Detect which cell encompasses the target text, then output its (x, y) center coordinate. 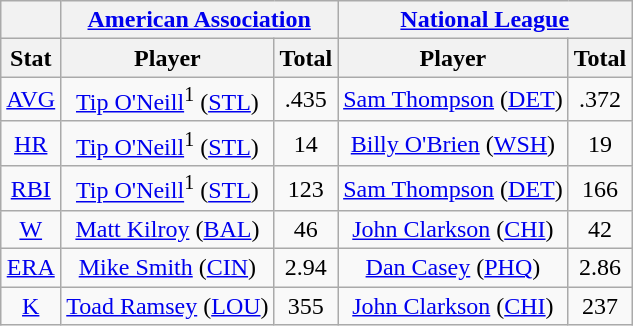
14 (306, 144)
Dan Casey (PHQ) (454, 268)
2.86 (600, 268)
2.94 (306, 268)
Stat (31, 58)
RBI (31, 188)
237 (600, 306)
46 (306, 230)
National League (485, 20)
.435 (306, 100)
42 (600, 230)
Toad Ramsey (LOU) (168, 306)
Mike Smith (CIN) (168, 268)
Matt Kilroy (BAL) (168, 230)
19 (600, 144)
W (31, 230)
K (31, 306)
HR (31, 144)
355 (306, 306)
ERA (31, 268)
American Association (200, 20)
.372 (600, 100)
AVG (31, 100)
166 (600, 188)
Billy O'Brien (WSH) (454, 144)
123 (306, 188)
